Extract the (x, y) coordinate from the center of the cell holding the provided text.  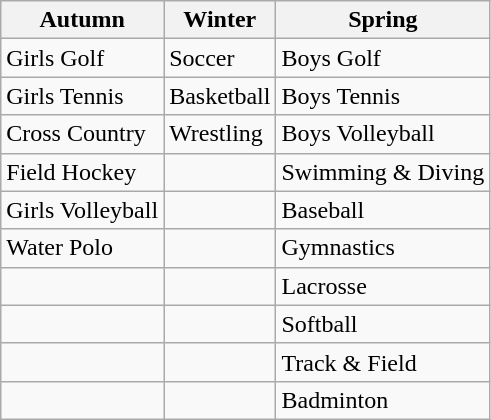
Boys Golf (383, 58)
Track & Field (383, 362)
Wrestling (220, 134)
Baseball (383, 210)
Winter (220, 20)
Swimming & Diving (383, 172)
Lacrosse (383, 286)
Water Polo (82, 248)
Gymnastics (383, 248)
Girls Golf (82, 58)
Boys Tennis (383, 96)
Basketball (220, 96)
Girls Tennis (82, 96)
Spring (383, 20)
Softball (383, 324)
Cross Country (82, 134)
Soccer (220, 58)
Boys Volleyball (383, 134)
Field Hockey (82, 172)
Girls Volleyball (82, 210)
Autumn (82, 20)
Badminton (383, 400)
